Determine the (X, Y) coordinate at the center of the cell enclosing the given text.  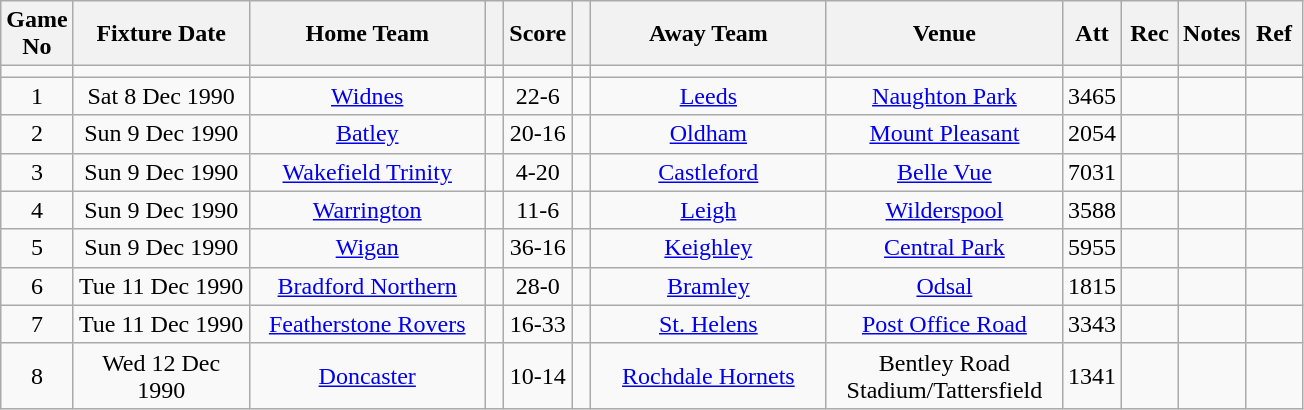
1341 (1092, 376)
11-6 (538, 210)
Att (1092, 34)
1815 (1092, 286)
Rochdale Hornets (708, 376)
3343 (1092, 324)
36-16 (538, 248)
Widnes (367, 96)
5 (37, 248)
Game No (37, 34)
Home Team (367, 34)
Castleford (708, 172)
Sat 8 Dec 1990 (161, 96)
20-16 (538, 134)
Bramley (708, 286)
Wilderspool (944, 210)
Bradford Northern (367, 286)
Wed 12 Dec 1990 (161, 376)
Ref (1274, 34)
Score (538, 34)
Rec (1150, 34)
2 (37, 134)
Wakefield Trinity (367, 172)
5955 (1092, 248)
Notes (1212, 34)
Away Team (708, 34)
1 (37, 96)
St. Helens (708, 324)
Odsal (944, 286)
Batley (367, 134)
Venue (944, 34)
Keighley (708, 248)
10-14 (538, 376)
8 (37, 376)
7 (37, 324)
Featherstone Rovers (367, 324)
Mount Pleasant (944, 134)
Leeds (708, 96)
2054 (1092, 134)
Post Office Road (944, 324)
Warrington (367, 210)
6 (37, 286)
Oldham (708, 134)
Fixture Date (161, 34)
Bentley Road Stadium/Tattersfield (944, 376)
Naughton Park (944, 96)
7031 (1092, 172)
22-6 (538, 96)
16-33 (538, 324)
3465 (1092, 96)
28-0 (538, 286)
3588 (1092, 210)
Doncaster (367, 376)
Belle Vue (944, 172)
4-20 (538, 172)
Leigh (708, 210)
4 (37, 210)
Central Park (944, 248)
3 (37, 172)
Wigan (367, 248)
